For the text-containing cell, return its midpoint in [X, Y] coordinate format. 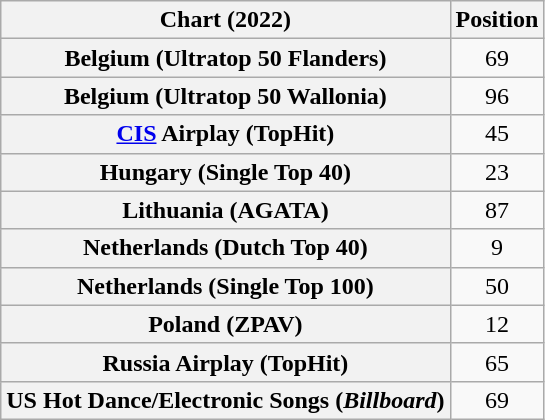
CIS Airplay (TopHit) [226, 134]
Lithuania (AGATA) [226, 210]
Netherlands (Dutch Top 40) [226, 248]
Russia Airplay (TopHit) [226, 362]
Poland (ZPAV) [226, 324]
Hungary (Single Top 40) [226, 172]
50 [497, 286]
96 [497, 96]
Position [497, 20]
65 [497, 362]
US Hot Dance/Electronic Songs (Billboard) [226, 400]
Belgium (Ultratop 50 Wallonia) [226, 96]
Netherlands (Single Top 100) [226, 286]
45 [497, 134]
23 [497, 172]
Chart (2022) [226, 20]
Belgium (Ultratop 50 Flanders) [226, 58]
87 [497, 210]
9 [497, 248]
12 [497, 324]
